From the cell containing the given text, extract its center point as [X, Y] coordinate. 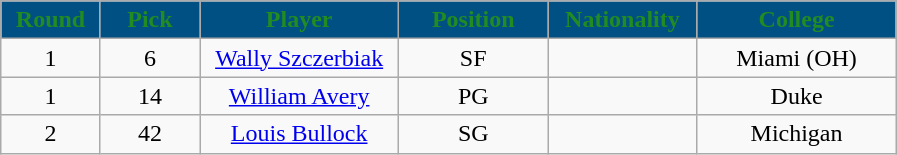
6 [150, 58]
College [796, 20]
SG [474, 134]
14 [150, 96]
William Avery [300, 96]
PG [474, 96]
42 [150, 134]
2 [50, 134]
Michigan [796, 134]
Pick [150, 20]
Round [50, 20]
Duke [796, 96]
SF [474, 58]
Wally Szczerbiak [300, 58]
Player [300, 20]
Position [474, 20]
Miami (OH) [796, 58]
Nationality [622, 20]
Louis Bullock [300, 134]
